Search for the cell housing the specified text and yield its (x, y) center coordinate. 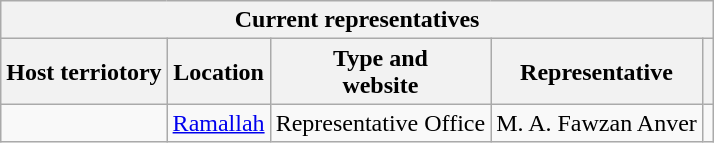
Ramallah (218, 123)
Representative (597, 72)
Location (218, 72)
Type and website (380, 72)
Host terriotory (84, 72)
M. A. Fawzan Anver (597, 123)
Current representatives (358, 20)
Representative Office (380, 123)
